For the text-containing cell, return its midpoint in (X, Y) coordinate format. 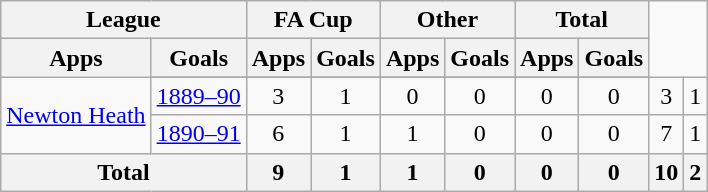
2 (696, 172)
10 (666, 172)
7 (666, 134)
1889–90 (198, 96)
League (124, 20)
Newton Heath (76, 115)
FA Cup (313, 20)
9 (278, 172)
1890–91 (198, 134)
Other (447, 20)
6 (278, 134)
